Determine the (x, y) coordinate at the center of the cell enclosing the given text.  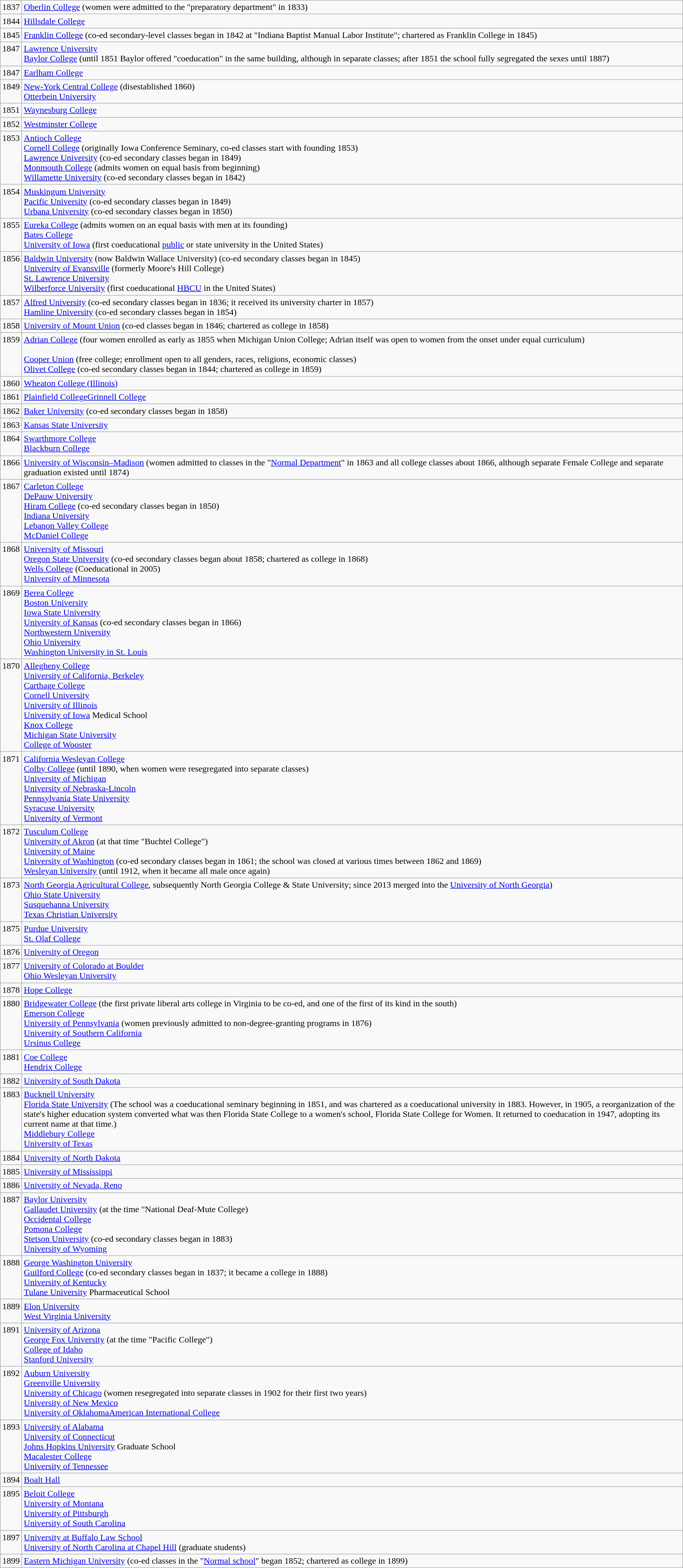
1873 (11, 899)
1877 (11, 971)
1878 (11, 990)
Swarthmore CollegeBlackburn College (352, 444)
1853 (11, 158)
1881 (11, 1062)
1897 (11, 1542)
Earlham College (352, 73)
1858 (11, 326)
Eastern Michigan University (co-ed classes in the "Normal school" began 1852; chartered as college in 1899) (352, 1561)
1866 (11, 467)
1892 (11, 1393)
1891 (11, 1345)
1864 (11, 444)
University of Alabama University of Connecticut Johns Hopkins University Graduate School Macalester College University of Tennessee (352, 1446)
1893 (11, 1446)
1882 (11, 1081)
1856 (11, 273)
University of Mount Union (co-ed classes began in 1846; chartered as college in 1858) (352, 326)
1884 (11, 1158)
Baker University (co-ed secondary classes began in 1858) (352, 411)
1888 (11, 1277)
1854 (11, 201)
Elon UniversityWest Virginia University (352, 1311)
1894 (11, 1480)
1870 (11, 705)
1899 (11, 1561)
University at Buffalo Law School University of North Carolina at Chapel Hill (graduate students) (352, 1542)
Waynesburg College (352, 110)
Hillsdale College (352, 21)
1860 (11, 383)
Franklin College (co-ed secondary-level classes began in 1842 at "Indiana Baptist Manual Labor Institute"; chartered as Franklin College in 1845) (352, 35)
Plainfield CollegeGrinnell College (352, 397)
1895 (11, 1509)
Westminster College (352, 124)
Hope College (352, 990)
1851 (11, 110)
University of North Dakota (352, 1158)
Purdue University St. Olaf College (352, 933)
1889 (11, 1311)
Carleton CollegeDePauw UniversityHiram College (co-ed secondary classes began in 1850)Indiana UniversityLebanon Valley CollegeMcDaniel College (352, 511)
New-York Central College (disestablished 1860)Otterbein University (352, 91)
1849 (11, 91)
Wheaton College (Illinois) (352, 383)
1867 (11, 511)
1857 (11, 307)
1872 (11, 851)
1869 (11, 622)
University of South Dakota (352, 1081)
1887 (11, 1224)
1862 (11, 411)
1876 (11, 952)
1837 (11, 7)
1859 (11, 355)
University of Colorado at BoulderOhio Wesleyan University (352, 971)
Boalt Hall (352, 1480)
1844 (11, 21)
University of Oregon (352, 952)
1883 (11, 1119)
University of Mississippi (352, 1172)
Beloit CollegeUniversity of MontanaUniversity of Pittsburgh University of South Carolina (352, 1509)
University of Nevada, Reno (352, 1185)
1875 (11, 933)
University of Arizona George Fox University (at the time "Pacific College") College of Idaho Stanford University (352, 1345)
1845 (11, 35)
1871 (11, 788)
1861 (11, 397)
1855 (11, 235)
1885 (11, 1172)
1852 (11, 124)
1863 (11, 425)
Kansas State University (352, 425)
Oberlin College (women were admitted to the "preparatory department" in 1833) (352, 7)
Muskingum UniversityPacific University (co-ed secondary classes began in 1849)Urbana University (co-ed secondary classes began in 1850) (352, 201)
1886 (11, 1185)
1868 (11, 564)
Coe College Hendrix College (352, 1062)
1880 (11, 1023)
